Identify which cell holds the provided text, then report its (x, y) central coordinate. 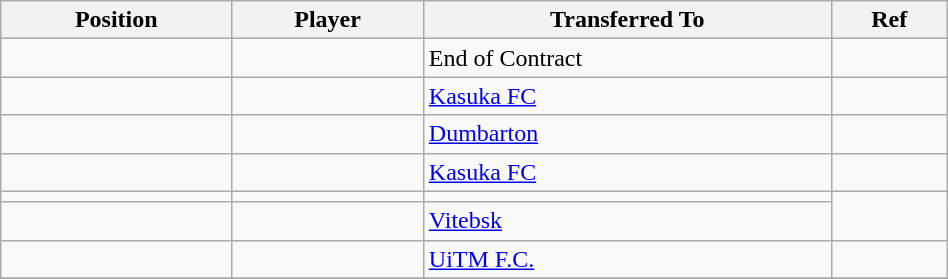
Ref (889, 20)
Dumbarton (627, 134)
Transferred To (627, 20)
Vitebsk (627, 221)
Position (116, 20)
Player (328, 20)
End of Contract (627, 58)
UiTM F.C. (627, 259)
